Return the (X, Y) coordinate for the center point of the cell that contains the specified text.  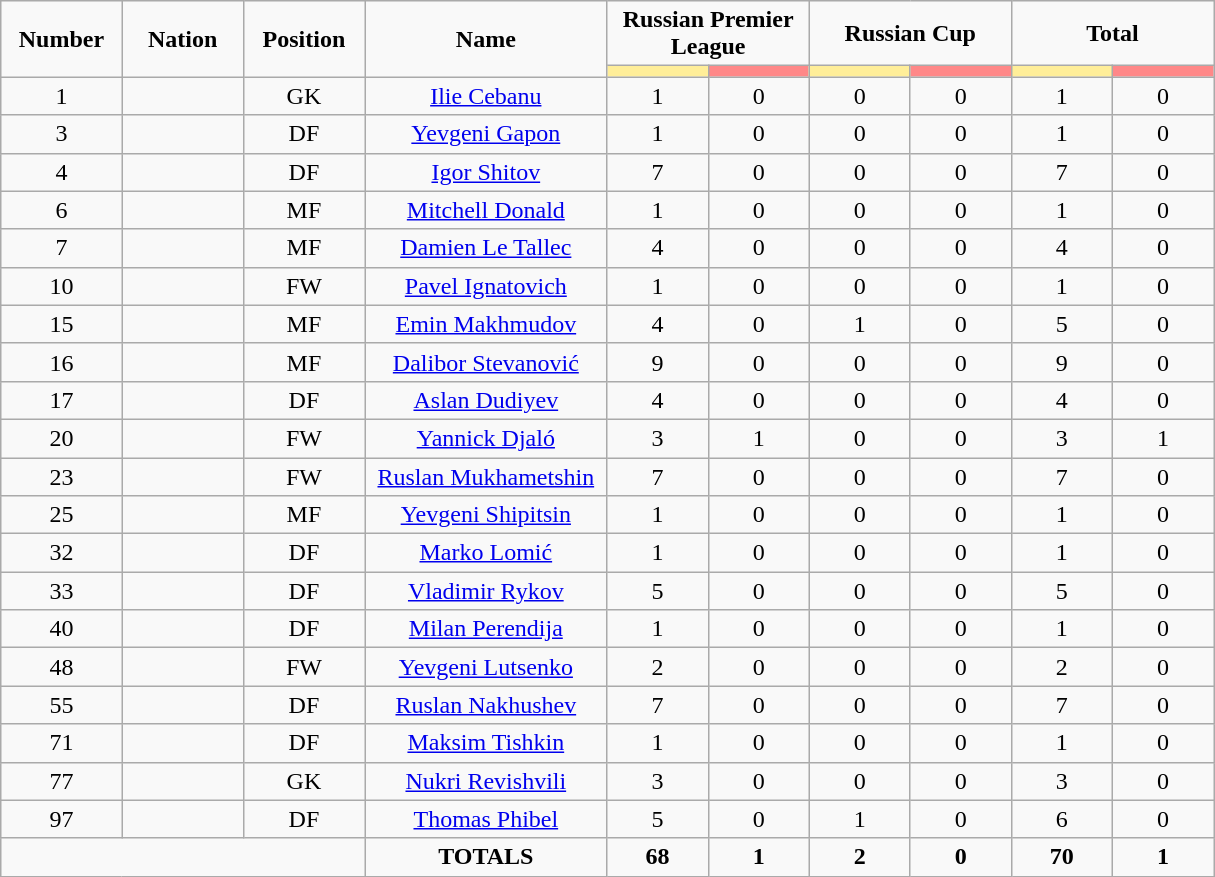
Mitchell Donald (486, 210)
Nation (182, 39)
Ilie Cebanu (486, 96)
Yevgeni Gapon (486, 134)
Nukri Revishvili (486, 781)
Thomas Phibel (486, 819)
10 (62, 286)
70 (1062, 857)
Russian Cup (910, 34)
Name (486, 39)
55 (62, 705)
Vladimir Rykov (486, 591)
71 (62, 743)
32 (62, 553)
Aslan Dudiyev (486, 400)
Marko Lomić (486, 553)
Yevgeni Lutsenko (486, 667)
Ruslan Mukhametshin (486, 477)
48 (62, 667)
17 (62, 400)
Russian Premier League (708, 34)
Pavel Ignatovich (486, 286)
Yannick Djaló (486, 438)
23 (62, 477)
TOTALS (486, 857)
68 (658, 857)
Igor Shitov (486, 172)
15 (62, 324)
Position (304, 39)
33 (62, 591)
Ruslan Nakhushev (486, 705)
20 (62, 438)
25 (62, 515)
16 (62, 362)
97 (62, 819)
Dalibor Stevanović (486, 362)
Milan Perendija (486, 629)
Maksim Tishkin (486, 743)
Yevgeni Shipitsin (486, 515)
Total (1112, 34)
Number (62, 39)
77 (62, 781)
40 (62, 629)
Emin Makhmudov (486, 324)
Damien Le Tallec (486, 248)
